Locate the cell with the specified text and output its (X, Y) center coordinate. 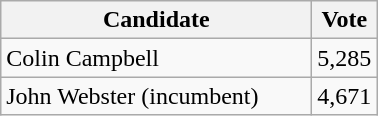
John Webster (incumbent) (156, 96)
5,285 (344, 58)
Colin Campbell (156, 58)
4,671 (344, 96)
Candidate (156, 20)
Vote (344, 20)
